Output the (X, Y) coordinate of the center of the cell containing the given text.  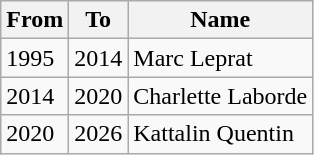
Charlette Laborde (220, 96)
1995 (35, 58)
From (35, 20)
2026 (98, 134)
To (98, 20)
Name (220, 20)
Marc Leprat (220, 58)
Kattalin Quentin (220, 134)
